Return (x, y) of the center of cell containing provided text 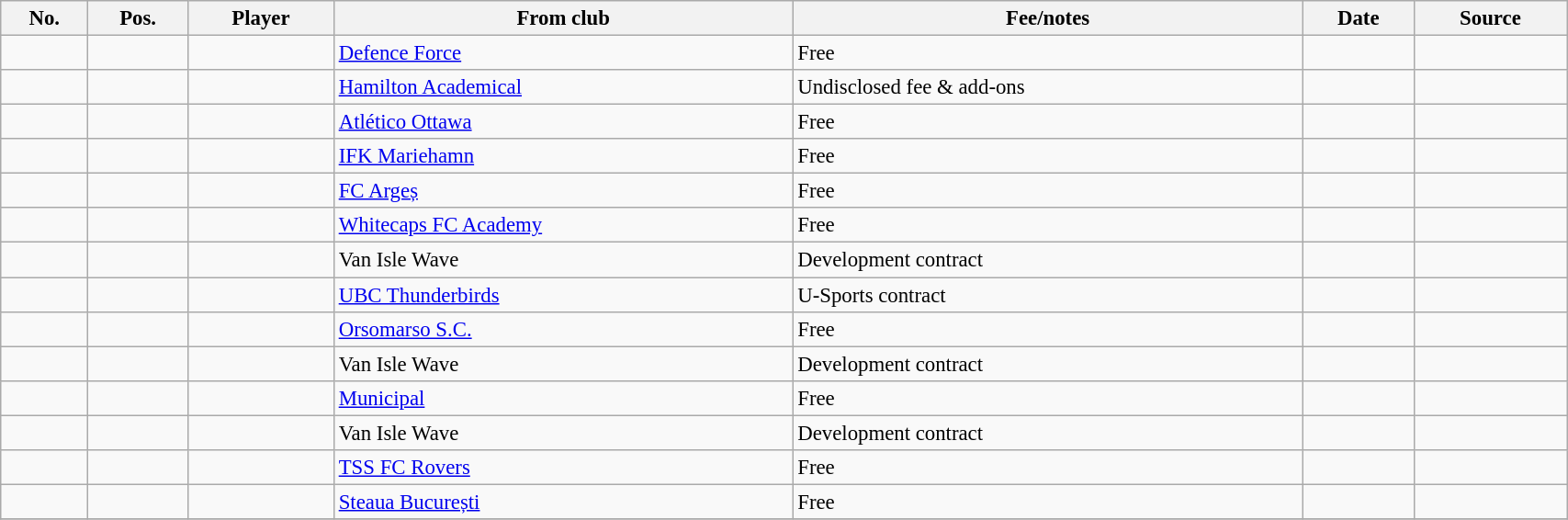
Municipal (563, 398)
Whitecaps FC Academy (563, 225)
Undisclosed fee & add-ons (1047, 87)
TSS FC Rovers (563, 468)
Fee/notes (1047, 18)
Steaua București (563, 502)
UBC Thunderbirds (563, 295)
FC Argeș (563, 191)
Defence Force (563, 53)
U-Sports contract (1047, 295)
IFK Mariehamn (563, 156)
Source (1490, 18)
No. (44, 18)
Date (1358, 18)
Atlético Ottawa (563, 122)
Hamilton Academical (563, 87)
From club (563, 18)
Pos. (138, 18)
Orsomarso S.C. (563, 329)
Player (261, 18)
